Extract the (X, Y) coordinate from the center of the cell holding the provided text.  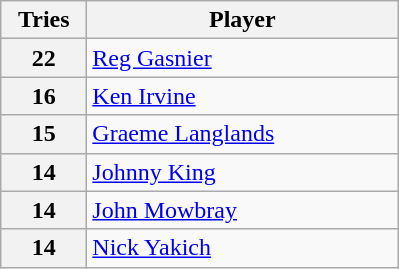
Player (242, 20)
22 (44, 58)
Nick Yakich (242, 248)
Graeme Langlands (242, 134)
Tries (44, 20)
Ken Irvine (242, 96)
Johnny King (242, 172)
15 (44, 134)
Reg Gasnier (242, 58)
John Mowbray (242, 210)
16 (44, 96)
